Locate the cell with the specified text and output its [X, Y] center coordinate. 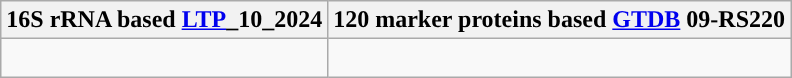
16S rRNA based LTP_10_2024 [164, 20]
120 marker proteins based GTDB 09-RS220 [560, 20]
